Return (X, Y) of the center of cell containing provided text 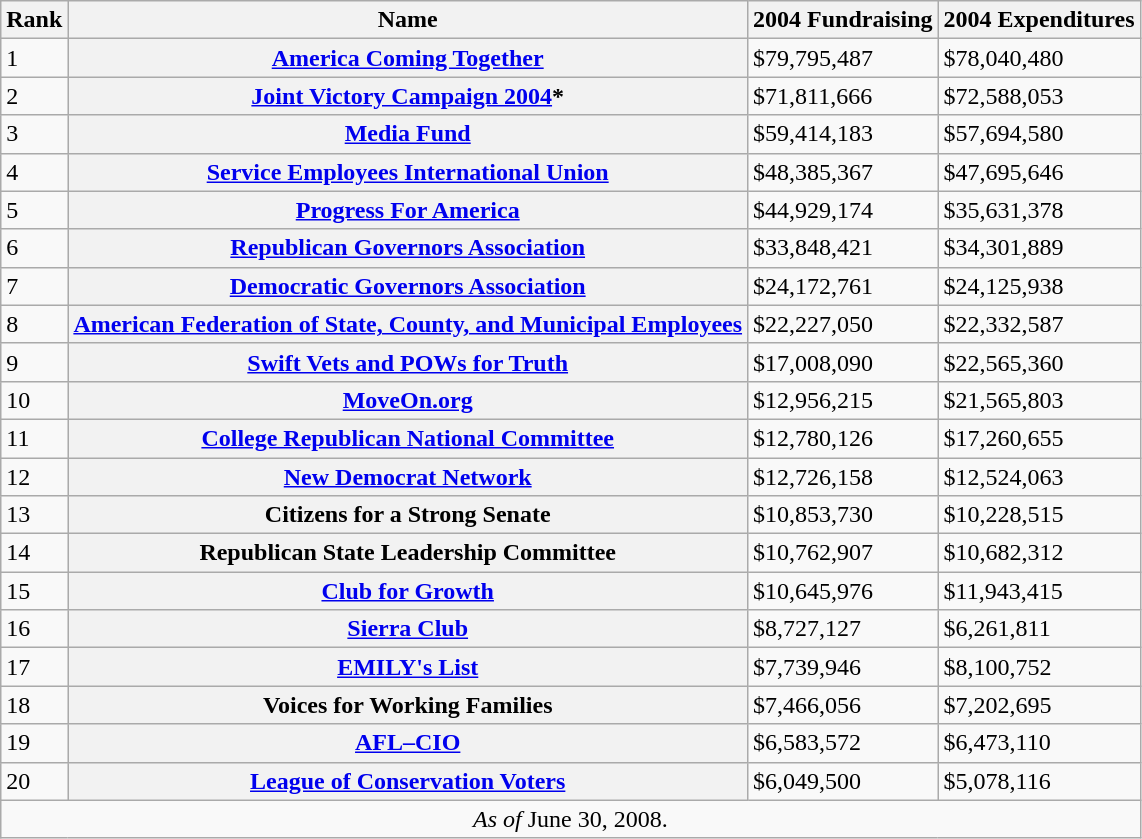
Republican State Leadership Committee (408, 553)
13 (34, 515)
$34,301,889 (1039, 248)
$35,631,378 (1039, 210)
$12,726,158 (843, 477)
$7,202,695 (1039, 705)
$47,695,646 (1039, 172)
$7,739,946 (843, 667)
1 (34, 58)
$17,260,655 (1039, 438)
$78,040,480 (1039, 58)
3 (34, 134)
5 (34, 210)
American Federation of State, County, and Municipal Employees (408, 324)
6 (34, 248)
$11,943,415 (1039, 591)
$10,682,312 (1039, 553)
Name (408, 20)
As of June 30, 2008. (570, 819)
$10,645,976 (843, 591)
Club for Growth (408, 591)
Democratic Governors Association (408, 286)
7 (34, 286)
MoveOn.org (408, 400)
$59,414,183 (843, 134)
$44,929,174 (843, 210)
$79,795,487 (843, 58)
Citizens for a Strong Senate (408, 515)
17 (34, 667)
9 (34, 362)
$8,727,127 (843, 629)
$10,228,515 (1039, 515)
America Coming Together (408, 58)
$12,524,063 (1039, 477)
11 (34, 438)
8 (34, 324)
$57,694,580 (1039, 134)
$22,332,587 (1039, 324)
4 (34, 172)
League of Conservation Voters (408, 781)
$8,100,752 (1039, 667)
Joint Victory Campaign 2004* (408, 96)
$10,762,907 (843, 553)
$12,956,215 (843, 400)
2004 Expenditures (1039, 20)
Republican Governors Association (408, 248)
14 (34, 553)
$71,811,666 (843, 96)
2004 Fundraising (843, 20)
$6,049,500 (843, 781)
10 (34, 400)
Voices for Working Families (408, 705)
Media Fund (408, 134)
$24,125,938 (1039, 286)
12 (34, 477)
$22,227,050 (843, 324)
$21,565,803 (1039, 400)
15 (34, 591)
EMILY's List (408, 667)
$24,172,761 (843, 286)
$5,078,116 (1039, 781)
$22,565,360 (1039, 362)
18 (34, 705)
$6,583,572 (843, 743)
16 (34, 629)
$72,588,053 (1039, 96)
AFL–CIO (408, 743)
Service Employees International Union (408, 172)
20 (34, 781)
Rank (34, 20)
College Republican National Committee (408, 438)
19 (34, 743)
$48,385,367 (843, 172)
$10,853,730 (843, 515)
$6,473,110 (1039, 743)
$7,466,056 (843, 705)
$17,008,090 (843, 362)
$6,261,811 (1039, 629)
Swift Vets and POWs for Truth (408, 362)
2 (34, 96)
Progress For America (408, 210)
$12,780,126 (843, 438)
Sierra Club (408, 629)
$33,848,421 (843, 248)
New Democrat Network (408, 477)
